Output the [X, Y] coordinate of the center of the cell containing the given text.  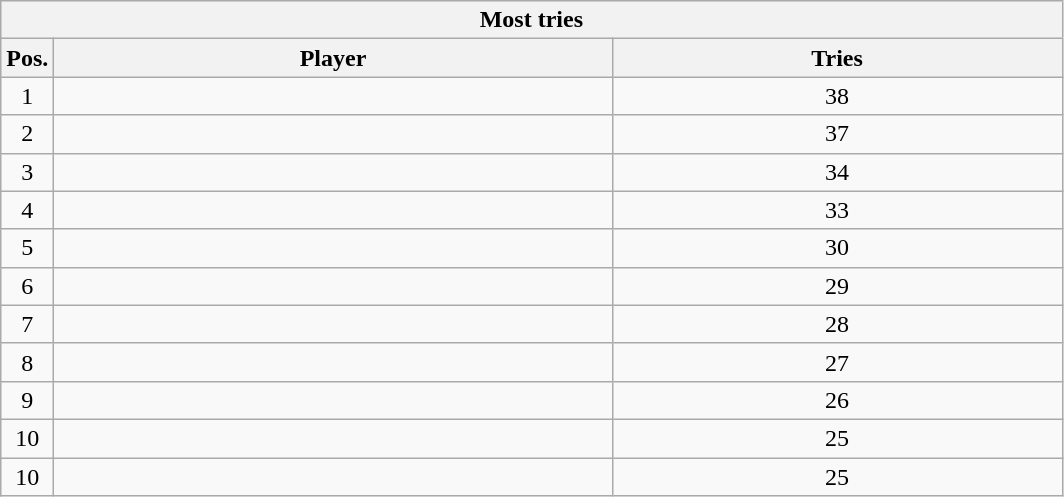
3 [28, 172]
Most tries [532, 20]
Tries [837, 58]
5 [28, 248]
30 [837, 248]
28 [837, 324]
33 [837, 210]
7 [28, 324]
Player [333, 58]
4 [28, 210]
Pos. [28, 58]
29 [837, 286]
34 [837, 172]
9 [28, 400]
1 [28, 96]
6 [28, 286]
38 [837, 96]
26 [837, 400]
27 [837, 362]
2 [28, 134]
8 [28, 362]
37 [837, 134]
